Find where the given text appears and provide that cell's center as [x, y] coordinate. 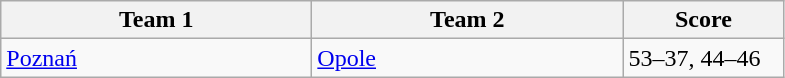
53–37, 44–46 [704, 58]
Opole [468, 58]
Poznań [156, 58]
Team 2 [468, 20]
Score [704, 20]
Team 1 [156, 20]
